Identify which cell holds the provided text, then report its [X, Y] central coordinate. 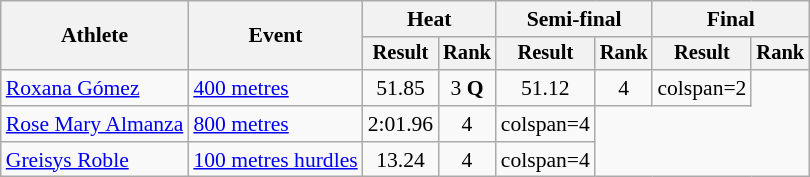
Event [275, 36]
51.85 [400, 88]
Athlete [95, 36]
800 metres [275, 124]
3 Q [467, 88]
51.12 [546, 88]
colspan=2 [702, 88]
colspan=4 [546, 124]
Semi-final [574, 19]
Final [730, 19]
2:01.96 [400, 124]
Heat [430, 19]
Roxana Gómez [95, 88]
400 metres [275, 88]
Rose Mary Almanza [95, 124]
